Identify which cell holds the provided text, then report its (x, y) central coordinate. 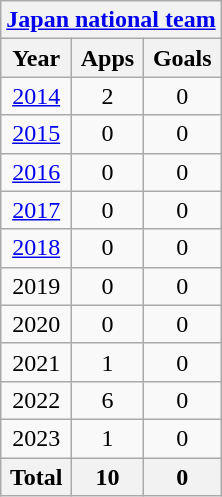
2015 (36, 134)
Goals (182, 58)
2020 (36, 324)
2017 (36, 210)
Apps (108, 58)
2022 (36, 400)
Year (36, 58)
Total (36, 477)
2021 (36, 362)
Japan national team (111, 20)
2014 (36, 96)
2018 (36, 248)
2019 (36, 286)
2023 (36, 438)
2 (108, 96)
6 (108, 400)
10 (108, 477)
2016 (36, 172)
